Detect which cell encompasses the target text, then output its (x, y) center coordinate. 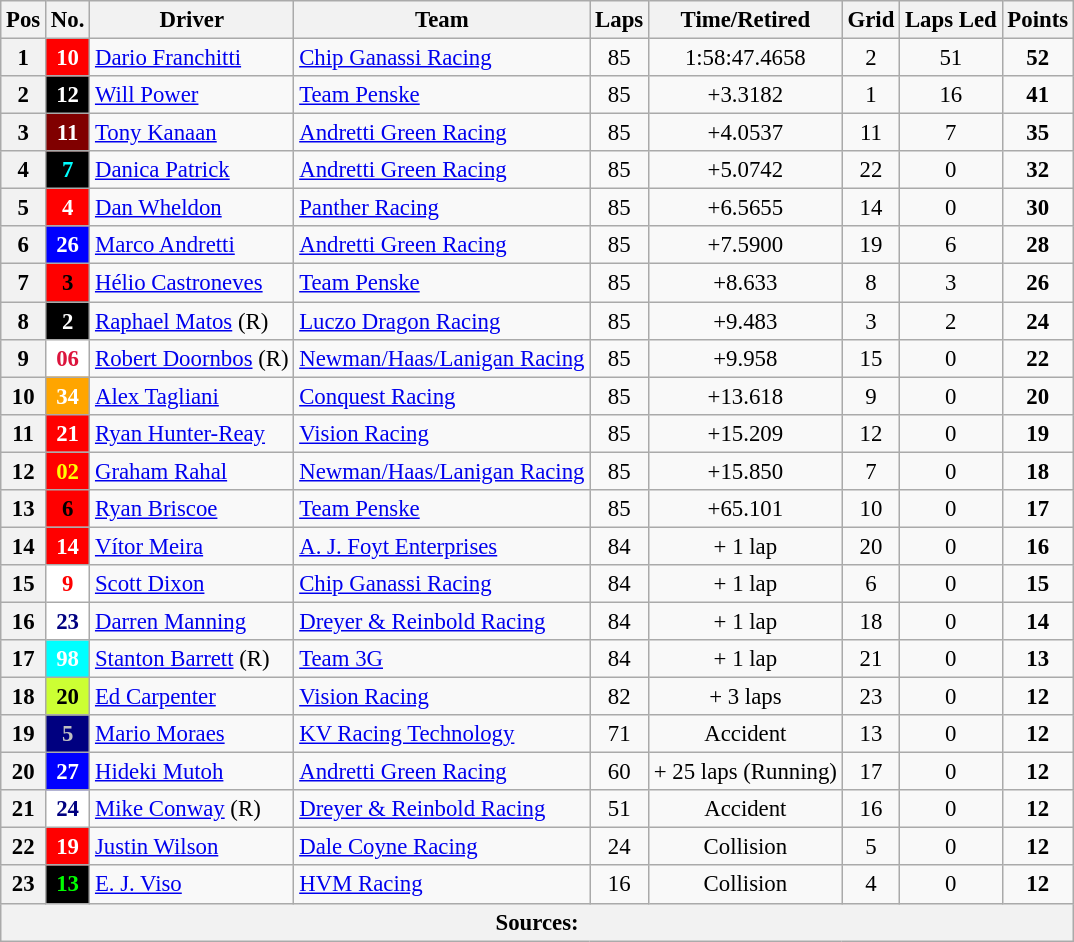
Dan Wheldon (192, 208)
Points (1038, 20)
30 (1038, 208)
Time/Retired (746, 20)
60 (620, 772)
35 (1038, 133)
Scott Dixon (192, 584)
Hideki Mutoh (192, 772)
+ 25 laps (Running) (746, 772)
+4.0537 (746, 133)
+13.618 (746, 396)
E. J. Viso (192, 885)
1:58:47.4658 (746, 58)
Graham Rahal (192, 471)
+ 3 laps (746, 697)
41 (1038, 95)
Driver (192, 20)
Pos (24, 20)
Darren Manning (192, 621)
+8.633 (746, 283)
Hélio Castroneves (192, 283)
Mike Conway (R) (192, 809)
52 (1038, 58)
Dale Coyne Racing (442, 847)
Laps (620, 20)
Alex Tagliani (192, 396)
27 (68, 772)
+6.5655 (746, 208)
Mario Moraes (192, 734)
Ryan Hunter-Reay (192, 433)
+3.3182 (746, 95)
06 (68, 358)
71 (620, 734)
Raphael Matos (R) (192, 321)
+65.101 (746, 509)
A. J. Foyt Enterprises (442, 546)
HVM Racing (442, 885)
Ed Carpenter (192, 697)
98 (68, 659)
Team (442, 20)
No. (68, 20)
Dario Franchitti (192, 58)
Robert Doornbos (R) (192, 358)
32 (1038, 170)
28 (1038, 245)
Sources: (538, 922)
Ryan Briscoe (192, 509)
02 (68, 471)
82 (620, 697)
Panther Racing (442, 208)
Vítor Meira (192, 546)
+9.958 (746, 358)
+9.483 (746, 321)
Justin Wilson (192, 847)
Grid (870, 20)
Danica Patrick (192, 170)
Marco Andretti (192, 245)
+15.850 (746, 471)
Conquest Racing (442, 396)
Tony Kanaan (192, 133)
Luczo Dragon Racing (442, 321)
Stanton Barrett (R) (192, 659)
Will Power (192, 95)
Team 3G (442, 659)
+5.0742 (746, 170)
+7.5900 (746, 245)
Laps Led (951, 20)
KV Racing Technology (442, 734)
34 (68, 396)
+15.209 (746, 433)
